Search for the cell housing the specified text and yield its (X, Y) center coordinate. 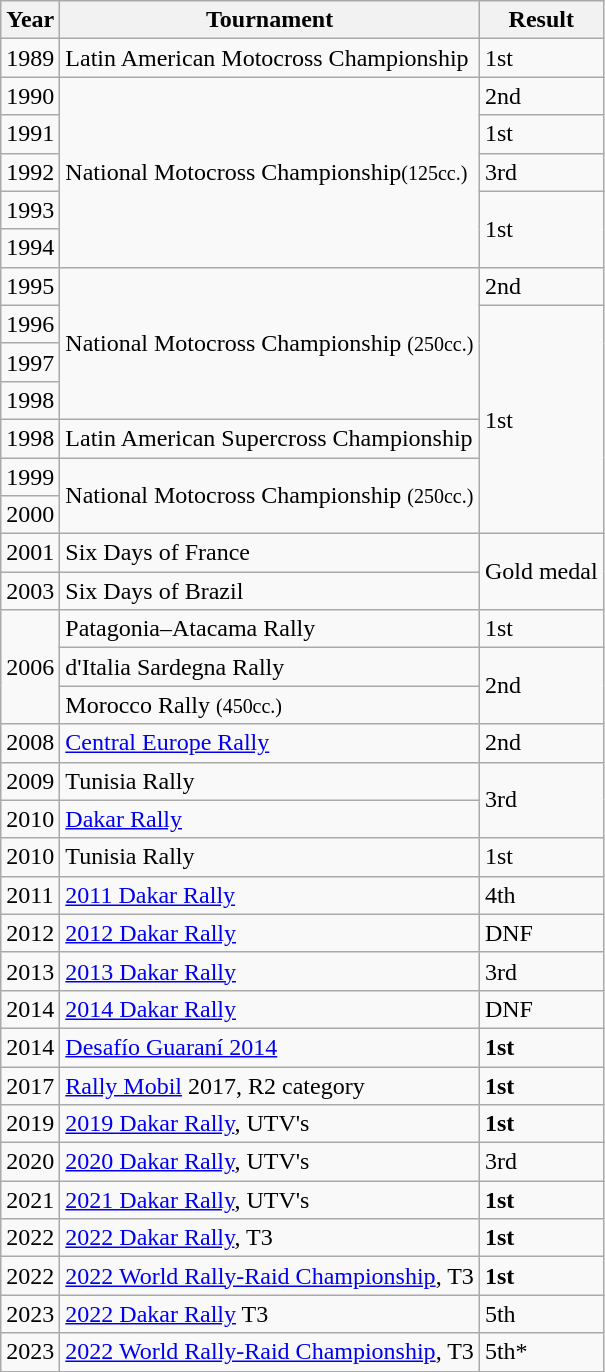
Morocco Rally (450cc.) (270, 705)
Rally Mobil 2017, R2 category (270, 1085)
1996 (30, 324)
Year (30, 20)
2017 (30, 1085)
1990 (30, 96)
1992 (30, 172)
2011 Dakar Rally (270, 895)
2000 (30, 515)
1989 (30, 58)
1993 (30, 210)
5th* (541, 1352)
Central Europe Rally (270, 743)
2009 (30, 781)
Six Days of Brazil (270, 591)
Six Days of France (270, 553)
1995 (30, 286)
2020 Dakar Rally, UTV's (270, 1162)
2013 Dakar Rally (270, 971)
1997 (30, 362)
Dakar Rally (270, 819)
2022 Dakar Rally, T3 (270, 1238)
2006 (30, 667)
2008 (30, 743)
2021 Dakar Rally, UTV's (270, 1200)
d'Italia Sardegna Rally (270, 667)
2001 (30, 553)
2014 Dakar Rally (270, 1009)
2013 (30, 971)
2012 (30, 933)
Latin American Motocross Championship (270, 58)
2020 (30, 1162)
Tournament (270, 20)
Latin American Supercross Championship (270, 438)
2019 (30, 1124)
Desafío Guaraní 2014 (270, 1047)
1991 (30, 134)
Patagonia–Atacama Rally (270, 629)
2019 Dakar Rally, UTV's (270, 1124)
2011 (30, 895)
2003 (30, 591)
2022 Dakar Rally T3 (270, 1314)
1999 (30, 477)
4th (541, 895)
National Motocross Championship(125cc.) (270, 172)
2021 (30, 1200)
Result (541, 20)
1994 (30, 248)
Gold medal (541, 572)
5th (541, 1314)
2012 Dakar Rally (270, 933)
